Find where the given text appears and provide that cell's center as [x, y] coordinate. 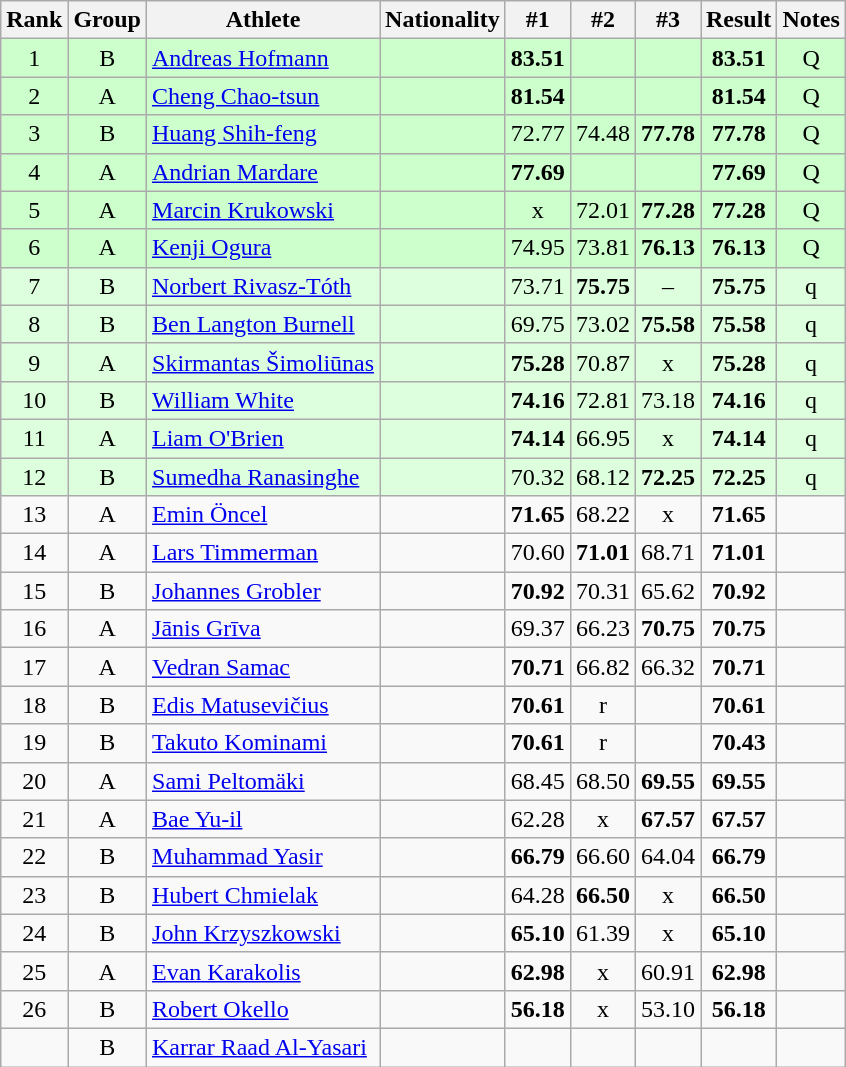
Nationality [443, 20]
73.71 [538, 286]
Huang Shih-feng [264, 134]
16 [34, 629]
10 [34, 400]
1 [34, 58]
Emin Öncel [264, 515]
– [668, 286]
19 [34, 743]
20 [34, 781]
6 [34, 248]
66.60 [602, 857]
Marcin Krukowski [264, 210]
John Krzyszkowski [264, 933]
66.95 [602, 438]
73.81 [602, 248]
Kenji Ogura [264, 248]
64.04 [668, 857]
23 [34, 895]
Liam O'Brien [264, 438]
#1 [538, 20]
13 [34, 515]
9 [34, 362]
18 [34, 705]
Rank [34, 20]
Johannes Grobler [264, 591]
17 [34, 667]
4 [34, 172]
Bae Yu-il [264, 819]
Robert Okello [264, 1009]
2 [34, 96]
Jānis Grīva [264, 629]
8 [34, 324]
74.95 [538, 248]
61.39 [602, 933]
70.31 [602, 591]
Result [738, 20]
22 [34, 857]
Sami Peltomäki [264, 781]
Ben Langton Burnell [264, 324]
Lars Timmerman [264, 553]
70.32 [538, 477]
69.75 [538, 324]
Andreas Hofmann [264, 58]
3 [34, 134]
68.71 [668, 553]
Andrian Mardare [264, 172]
Skirmantas Šimoliūnas [264, 362]
60.91 [668, 971]
12 [34, 477]
26 [34, 1009]
#2 [602, 20]
Takuto Kominami [264, 743]
Hubert Chmielak [264, 895]
Karrar Raad Al-Yasari [264, 1047]
Cheng Chao-tsun [264, 96]
24 [34, 933]
Sumedha Ranasinghe [264, 477]
Notes [811, 20]
15 [34, 591]
73.02 [602, 324]
Athlete [264, 20]
70.87 [602, 362]
7 [34, 286]
72.77 [538, 134]
64.28 [538, 895]
Group [108, 20]
70.60 [538, 553]
66.32 [668, 667]
11 [34, 438]
68.12 [602, 477]
#3 [668, 20]
70.43 [738, 743]
74.48 [602, 134]
Muhammad Yasir [264, 857]
25 [34, 971]
Edis Matusevičius [264, 705]
69.37 [538, 629]
Evan Karakolis [264, 971]
72.81 [602, 400]
5 [34, 210]
William White [264, 400]
21 [34, 819]
Vedran Samac [264, 667]
53.10 [668, 1009]
66.82 [602, 667]
14 [34, 553]
65.62 [668, 591]
72.01 [602, 210]
62.28 [538, 819]
Norbert Rivasz-Tóth [264, 286]
66.23 [602, 629]
73.18 [668, 400]
68.45 [538, 781]
68.22 [602, 515]
68.50 [602, 781]
